Pinpoint the cell where the given text exists, returning its [x, y] midpoint coordinate. 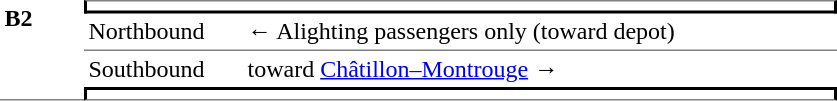
B2 [42, 50]
toward Châtillon–Montrouge → [540, 69]
Northbound [164, 33]
Southbound [164, 69]
← Alighting passengers only (toward depot) [540, 33]
